Capture the cell that displays the provided text and extract its (X, Y) central coordinate. 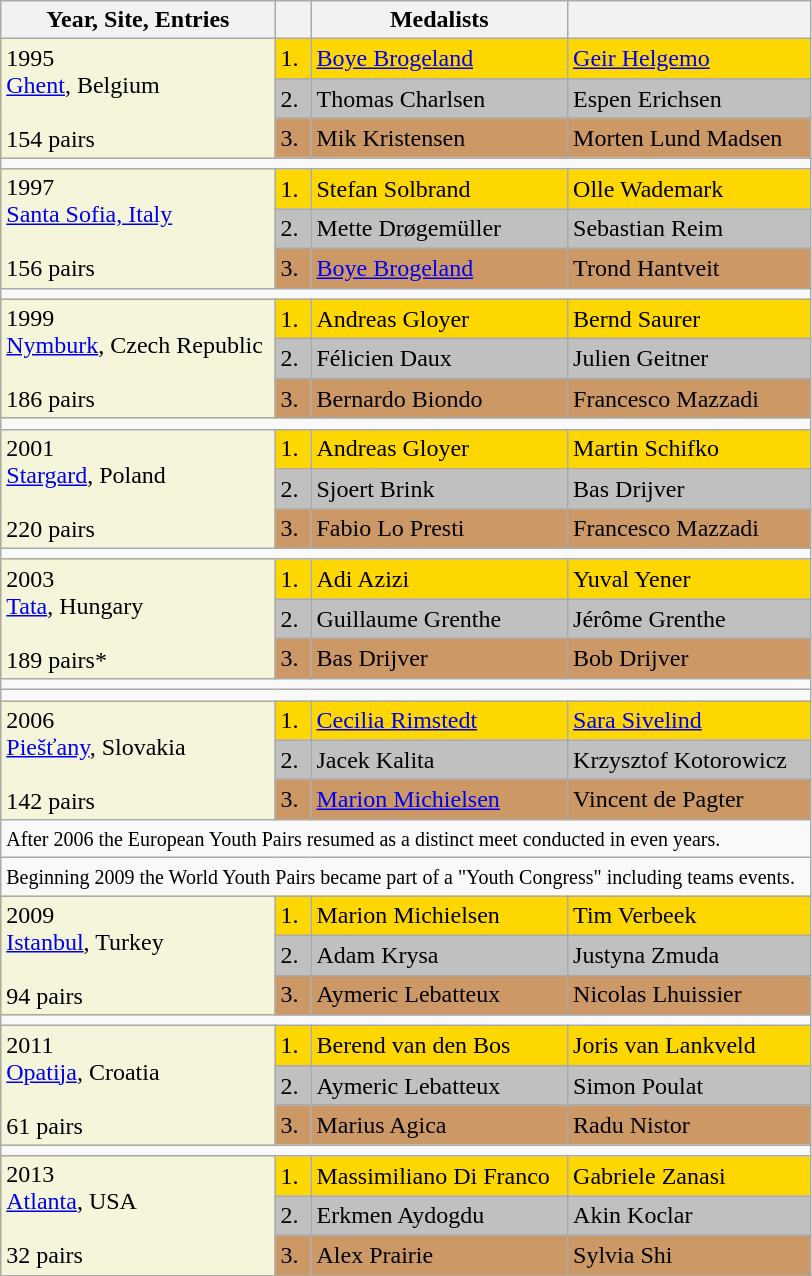
Tim Verbeek (690, 916)
1995Ghent, Belgium 154 pairs (138, 98)
Sebastian Reim (690, 229)
Mette Drøgemüller (440, 229)
Bernardo Biondo (440, 398)
Krzysztof Kotorowicz (690, 760)
Vincent de Pagter (690, 800)
2003Tata, Hungary 189 pairs* (138, 618)
1997Santa Sofia, Italy 156 pairs (138, 228)
Stefan Solbrand (440, 189)
2006Piešťany, Slovakia 142 pairs (138, 760)
Sylvia Shi (690, 1255)
Thomas Charlsen (440, 98)
Yuval Yener (690, 579)
Bernd Saurer (690, 319)
2001Stargard, Poland 220 pairs (138, 488)
Sjoert Brink (440, 489)
Sara Sivelind (690, 720)
After 2006 the European Youth Pairs resumed as a distinct meet conducted in even years. (406, 839)
Espen Erichsen (690, 98)
Mik Kristensen (440, 138)
Félicien Daux (440, 359)
Jacek Kalita (440, 760)
Martin Schifko (690, 449)
Adam Krysa (440, 955)
Marius Agica (440, 1125)
Beginning 2009 the World Youth Pairs became part of a "Youth Congress" including teams events. (406, 877)
Massimiliano Di Franco (440, 1176)
Berend van den Bos (440, 1046)
Medalists (440, 20)
Erkmen Aydogdu (440, 1216)
Joris van Lankveld (690, 1046)
Cecilia Rimstedt (440, 720)
Justyna Zmuda (690, 955)
Year, Site, Entries (138, 20)
Guillaume Grenthe (440, 619)
Akin Koclar (690, 1216)
2009Istanbul, Turkey 94 pairs (138, 956)
Jérôme Grenthe (690, 619)
Bob Drijver (690, 659)
Gabriele Zanasi (690, 1176)
Radu Nistor (690, 1125)
Simon Poulat (690, 1085)
Geir Helgemo (690, 59)
Olle Wademark (690, 189)
Nicolas Lhuissier (690, 995)
Adi Azizi (440, 579)
Fabio Lo Presti (440, 529)
1999Nymburk, Czech Republic 186 pairs (138, 358)
Julien Geitner (690, 359)
2011Opatija, Croatia 61 pairs (138, 1086)
Alex Prairie (440, 1255)
Trond Hantveit (690, 268)
Morten Lund Madsen (690, 138)
2013Atlanta, USA 32 pairs (138, 1216)
